From the cell containing the given text, extract its center point as [x, y] coordinate. 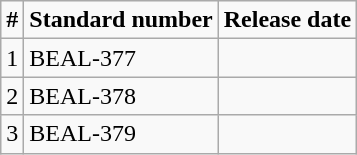
BEAL-377 [121, 58]
Release date [287, 20]
3 [12, 134]
1 [12, 58]
2 [12, 96]
# [12, 20]
Standard number [121, 20]
BEAL-379 [121, 134]
BEAL-378 [121, 96]
